Extract the (x, y) coordinate from the center of the cell holding the provided text.  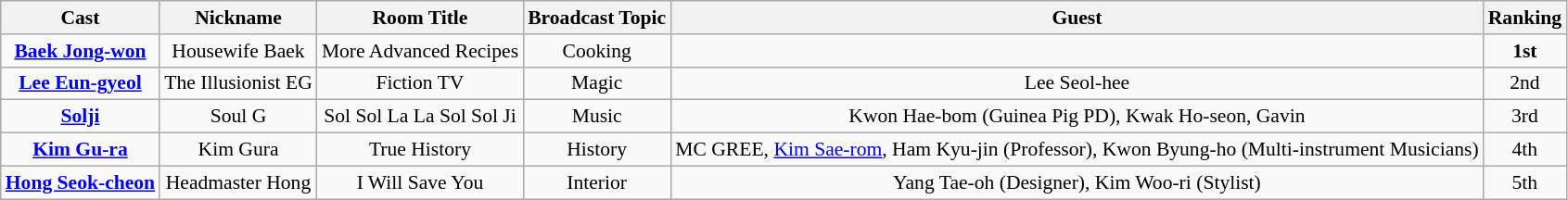
History (597, 150)
4th (1524, 150)
Magic (597, 83)
Baek Jong-won (80, 51)
2nd (1524, 83)
MC GREE, Kim Sae-rom, Ham Kyu-jin (Professor), Kwon Byung-ho (Multi-instrument Musicians) (1077, 150)
True History (420, 150)
Lee Seol-hee (1077, 83)
Cooking (597, 51)
Kim Gu-ra (80, 150)
5th (1524, 182)
Yang Tae-oh (Designer), Kim Woo-ri (Stylist) (1077, 182)
Cast (80, 18)
Headmaster Hong (238, 182)
Fiction TV (420, 83)
Soul G (238, 117)
3rd (1524, 117)
I Will Save You (420, 182)
Ranking (1524, 18)
Hong Seok-cheon (80, 182)
Room Title (420, 18)
Kim Gura (238, 150)
Interior (597, 182)
1st (1524, 51)
Nickname (238, 18)
Broadcast Topic (597, 18)
Kwon Hae-bom (Guinea Pig PD), Kwak Ho-seon, Gavin (1077, 117)
More Advanced Recipes (420, 51)
Music (597, 117)
Sol Sol La La Sol Sol Ji (420, 117)
The Illusionist EG (238, 83)
Housewife Baek (238, 51)
Lee Eun-gyeol (80, 83)
Solji (80, 117)
Guest (1077, 18)
